Return the (x, y) coordinate for the center point of the cell that contains the specified text.  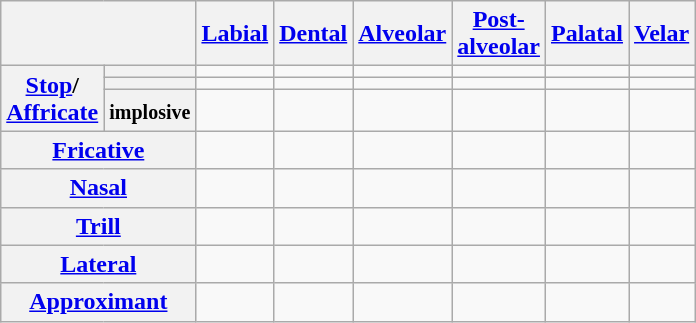
implosive (150, 110)
Lateral (98, 264)
Fricative (98, 150)
Post-alveolar (499, 34)
Nasal (98, 188)
Dental (314, 34)
Stop/Affricate (52, 98)
Palatal (586, 34)
Alveolar (402, 34)
Velar (662, 34)
Trill (98, 226)
Approximant (98, 302)
Labial (235, 34)
